Detect which cell encompasses the target text, then output its [X, Y] center coordinate. 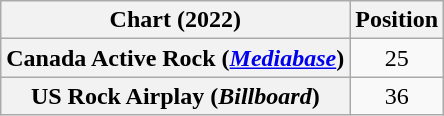
Canada Active Rock (Mediabase) [176, 58]
Position [397, 20]
25 [397, 58]
Chart (2022) [176, 20]
US Rock Airplay (Billboard) [176, 96]
36 [397, 96]
